Locate the cell with the specified text and output its (X, Y) center coordinate. 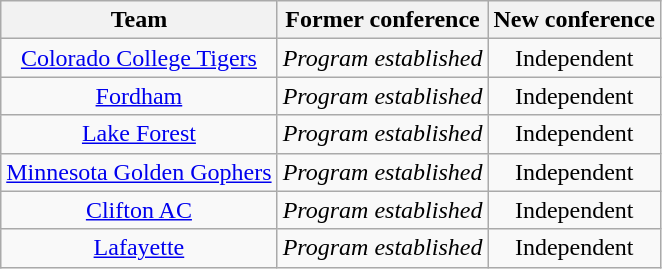
Minnesota Golden Gophers (139, 172)
Former conference (382, 20)
Lafayette (139, 248)
Colorado College Tigers (139, 58)
Clifton AC (139, 210)
New conference (574, 20)
Fordham (139, 96)
Team (139, 20)
Lake Forest (139, 134)
